Locate the cell with the specified text and output its (X, Y) center coordinate. 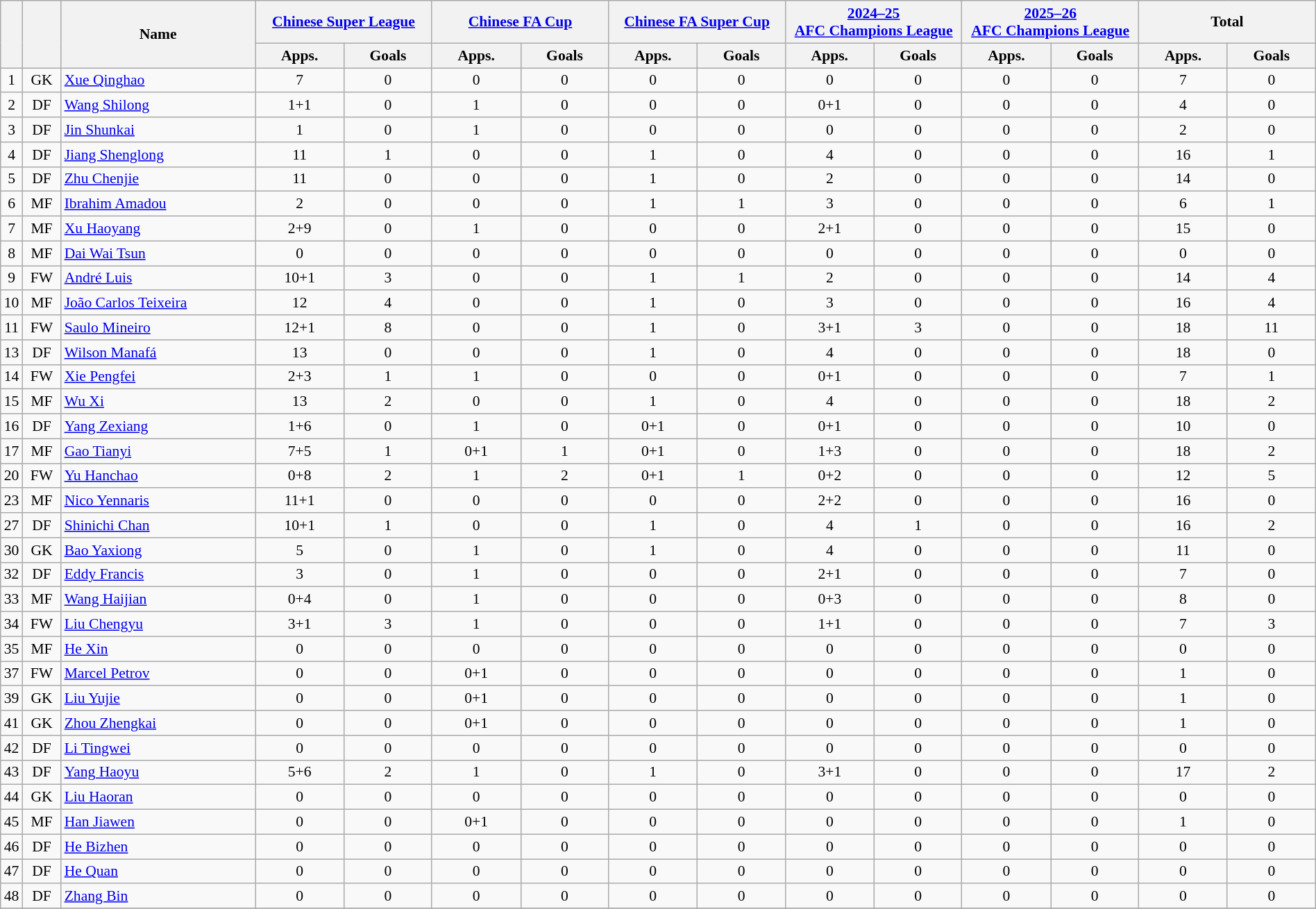
Chinese Super League (344, 22)
Eddy Francis (158, 575)
He Xin (158, 649)
45 (12, 822)
2025–26 AFC Champions League (1051, 22)
2+9 (300, 229)
He Quan (158, 872)
Chinese FA Cup (521, 22)
32 (12, 575)
Han Jiawen (158, 822)
Wang Haijian (158, 600)
Ibrahim Amadou (158, 204)
7+5 (300, 451)
2+2 (829, 501)
48 (12, 897)
0+2 (829, 476)
João Carlos Teixeira (158, 303)
Shinichi Chan (158, 525)
34 (12, 625)
27 (12, 525)
43 (12, 772)
Gao Tianyi (158, 451)
37 (12, 674)
Xue Qinghao (158, 80)
Total (1227, 22)
0+3 (829, 600)
42 (12, 748)
44 (12, 797)
Yang Haoyu (158, 772)
He Bizhen (158, 847)
39 (12, 699)
Saulo Mineiro (158, 328)
André Luis (158, 278)
Jiang Shenglong (158, 155)
11+1 (300, 501)
Nico Yennaris (158, 501)
35 (12, 649)
Marcel Petrov (158, 674)
46 (12, 847)
Liu Haoran (158, 797)
9 (12, 278)
Zhu Chenjie (158, 179)
Xie Pengfei (158, 377)
Xu Haoyang (158, 229)
47 (12, 872)
Wang Shilong (158, 105)
30 (12, 550)
41 (12, 723)
Wu Xi (158, 402)
1+3 (829, 451)
Liu Yujie (158, 699)
23 (12, 501)
Name (158, 35)
20 (12, 476)
Chinese FA Super Cup (697, 22)
Bao Yaxiong (158, 550)
Li Tingwei (158, 748)
Jin Shunkai (158, 130)
Yu Hanchao (158, 476)
2024–25 AFC Champions League (873, 22)
0+4 (300, 600)
2+3 (300, 377)
Wilson Manafá (158, 352)
Dai Wai Tsun (158, 253)
33 (12, 600)
12+1 (300, 328)
Zhou Zhengkai (158, 723)
Liu Chengyu (158, 625)
5+6 (300, 772)
0+8 (300, 476)
1+6 (300, 427)
Zhang Bin (158, 897)
Yang Zexiang (158, 427)
